From the cell containing the given text, extract its center point as (X, Y) coordinate. 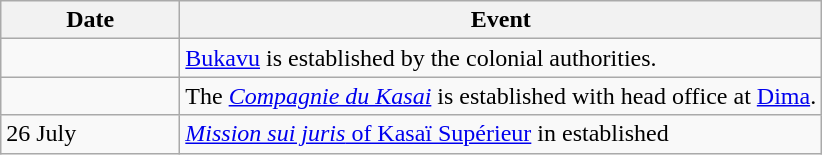
Bukavu is established by the colonial authorities. (501, 58)
Date (90, 20)
The Compagnie du Kasai is established with head office at Dima. (501, 96)
Mission sui juris of Kasaï Supérieur in established (501, 134)
26 July (90, 134)
Event (501, 20)
